From the cell containing the given text, extract its center point as (X, Y) coordinate. 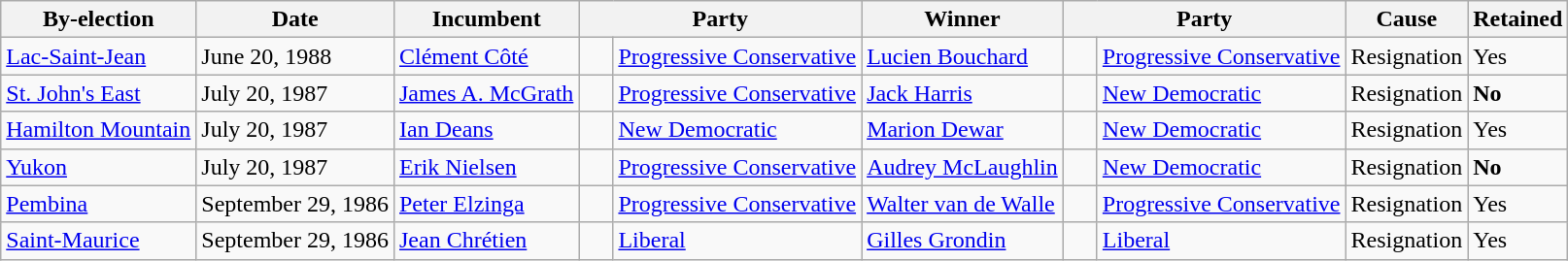
Lucien Bouchard (963, 56)
Cause (1407, 19)
Yukon (99, 167)
Marion Dewar (963, 130)
St. John's East (99, 93)
Clément Côté (486, 56)
Incumbent (486, 19)
Jack Harris (963, 93)
Peter Elzinga (486, 204)
Lac-Saint-Jean (99, 56)
James A. McGrath (486, 93)
Saint-Maurice (99, 241)
By-election (99, 19)
Walter van de Walle (963, 204)
Audrey McLaughlin (963, 167)
Pembina (99, 204)
Winner (963, 19)
Jean Chrétien (486, 241)
Erik Nielsen (486, 167)
Ian Deans (486, 130)
Retained (1517, 19)
June 20, 1988 (295, 56)
Hamilton Mountain (99, 130)
Date (295, 19)
Gilles Grondin (963, 241)
